Identify which cell holds the provided text, then report its (X, Y) central coordinate. 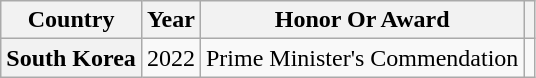
Prime Minister's Commendation (362, 58)
South Korea (72, 58)
Country (72, 20)
2022 (170, 58)
Year (170, 20)
Honor Or Award (362, 20)
